Pinpoint the cell where the given text exists, returning its [X, Y] midpoint coordinate. 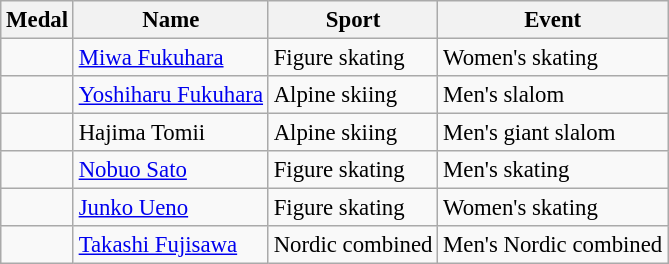
Miwa Fukuhara [170, 58]
Nobuo Sato [170, 170]
Men's slalom [553, 95]
Junko Ueno [170, 208]
Nordic combined [352, 245]
Takashi Fujisawa [170, 245]
Men's Nordic combined [553, 245]
Sport [352, 20]
Event [553, 20]
Men's skating [553, 170]
Name [170, 20]
Hajima Tomii [170, 133]
Yoshiharu Fukuhara [170, 95]
Men's giant slalom [553, 133]
Medal [38, 20]
